Output the [x, y] coordinate of the center of the cell containing the given text.  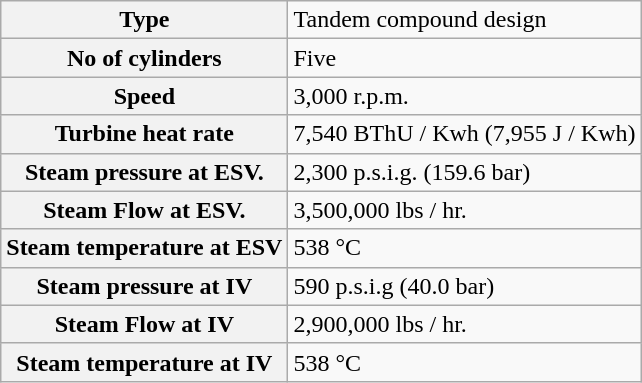
Steam temperature at ESV [144, 248]
Steam pressure at IV [144, 286]
Turbine heat rate [144, 134]
Tandem compound design [464, 20]
Speed [144, 96]
590 p.s.i.g (40.0 bar) [464, 286]
3,000 r.p.m. [464, 96]
Steam Flow at IV [144, 324]
Five [464, 58]
Steam temperature at IV [144, 362]
Type [144, 20]
3,500,000 lbs / hr. [464, 210]
No of cylinders [144, 58]
7,540 BThU / Kwh (7,955 J / Kwh) [464, 134]
2,900,000 lbs / hr. [464, 324]
2,300 p.s.i.g. (159.6 bar) [464, 172]
Steam Flow at ESV. [144, 210]
Steam pressure at ESV. [144, 172]
